Capture the cell that displays the provided text and extract its (x, y) central coordinate. 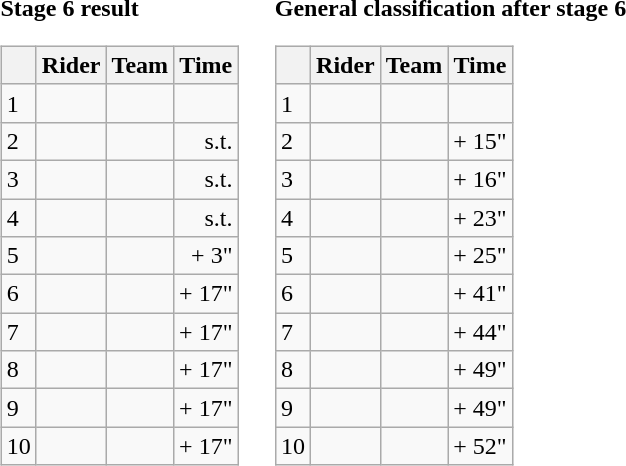
+ 25" (480, 256)
+ 16" (480, 179)
+ 41" (480, 294)
+ 44" (480, 332)
+ 3" (206, 256)
+ 52" (480, 446)
+ 23" (480, 217)
+ 15" (480, 141)
